Return (X, Y) of the center of cell containing provided text 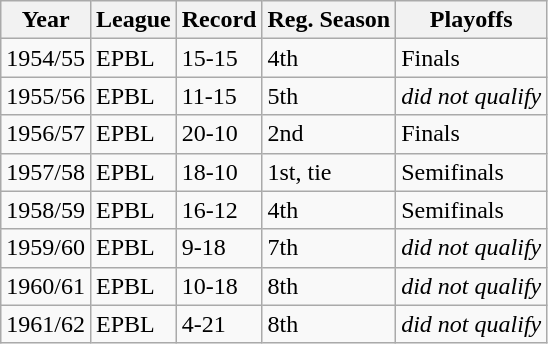
Record (219, 20)
15-15 (219, 58)
1st, tie (329, 172)
20-10 (219, 134)
5th (329, 96)
1956/57 (46, 134)
1961/62 (46, 324)
10-18 (219, 286)
Reg. Season (329, 20)
2nd (329, 134)
18-10 (219, 172)
1955/56 (46, 96)
Playoffs (472, 20)
7th (329, 248)
1957/58 (46, 172)
1954/55 (46, 58)
1959/60 (46, 248)
4-21 (219, 324)
11-15 (219, 96)
Year (46, 20)
1960/61 (46, 286)
16-12 (219, 210)
9-18 (219, 248)
1958/59 (46, 210)
League (133, 20)
